Determine the (X, Y) coordinate at the center of the cell enclosing the given text.  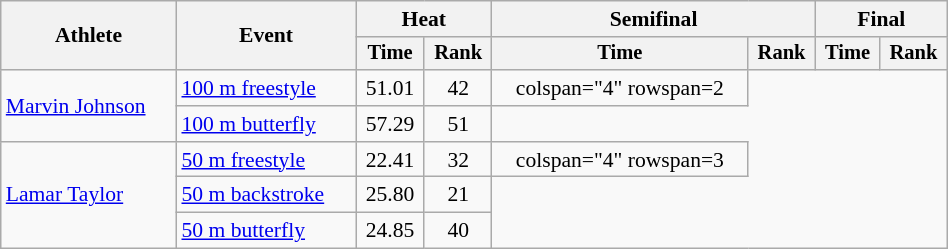
50 m freestyle (266, 160)
32 (458, 160)
42 (458, 88)
Heat (424, 19)
colspan="4" rowspan=3 (620, 160)
100 m butterfly (266, 124)
51.01 (390, 88)
25.80 (390, 195)
50 m butterfly (266, 231)
Event (266, 36)
40 (458, 231)
22.41 (390, 160)
24.85 (390, 231)
Marvin Johnson (89, 106)
Semifinal (654, 19)
Final (881, 19)
57.29 (390, 124)
21 (458, 195)
51 (458, 124)
colspan="4" rowspan=2 (620, 88)
100 m freestyle (266, 88)
Lamar Taylor (89, 196)
50 m backstroke (266, 195)
Athlete (89, 36)
